Extract the (X, Y) coordinate from the center of the cell holding the provided text.  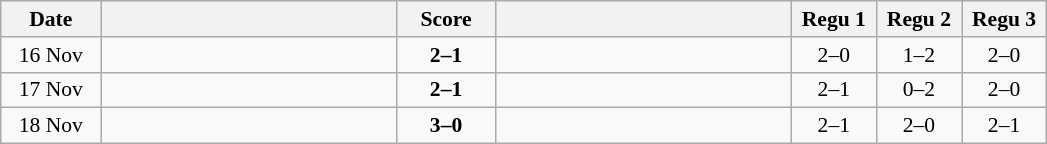
16 Nov (51, 55)
3–0 (446, 126)
17 Nov (51, 90)
Regu 3 (1004, 19)
Regu 1 (834, 19)
0–2 (918, 90)
Score (446, 19)
18 Nov (51, 126)
Regu 2 (918, 19)
Date (51, 19)
1–2 (918, 55)
